Pinpoint the cell where the given text exists, returning its [X, Y] midpoint coordinate. 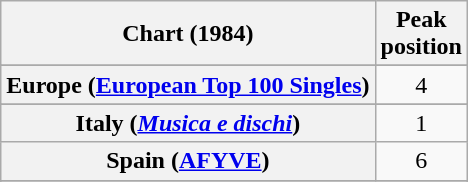
6 [421, 161]
Peakposition [421, 34]
Chart (1984) [188, 34]
1 [421, 123]
Spain (AFYVE) [188, 161]
Italy (Musica e dischi) [188, 123]
Europe (European Top 100 Singles) [188, 85]
4 [421, 85]
